Extract the (x, y) coordinate from the center of the cell holding the provided text.  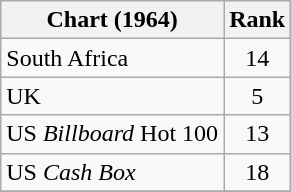
UK (112, 96)
18 (258, 172)
13 (258, 134)
14 (258, 58)
South Africa (112, 58)
5 (258, 96)
Rank (258, 20)
US Billboard Hot 100 (112, 134)
Chart (1964) (112, 20)
US Cash Box (112, 172)
